Search for the cell housing the specified text and yield its [x, y] center coordinate. 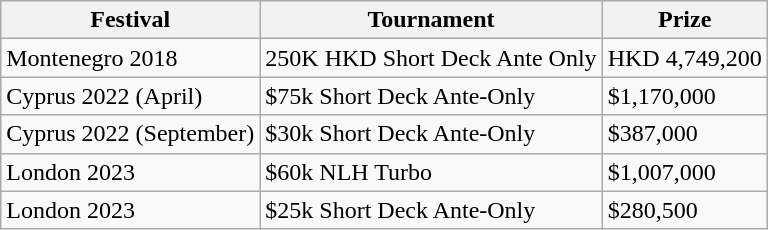
Montenegro 2018 [130, 58]
$387,000 [684, 134]
HKD 4,749,200 [684, 58]
$280,500 [684, 210]
Prize [684, 20]
$1,170,000 [684, 96]
$25k Short Deck Ante-Only [431, 210]
Festival [130, 20]
$60k NLH Turbo [431, 172]
$1,007,000 [684, 172]
250K HKD Short Deck Ante Only [431, 58]
Cyprus 2022 (September) [130, 134]
Cyprus 2022 (April) [130, 96]
$30k Short Deck Ante-Only [431, 134]
$75k Short Deck Ante-Only [431, 96]
Tournament [431, 20]
